Search for the cell housing the specified text and yield its (X, Y) center coordinate. 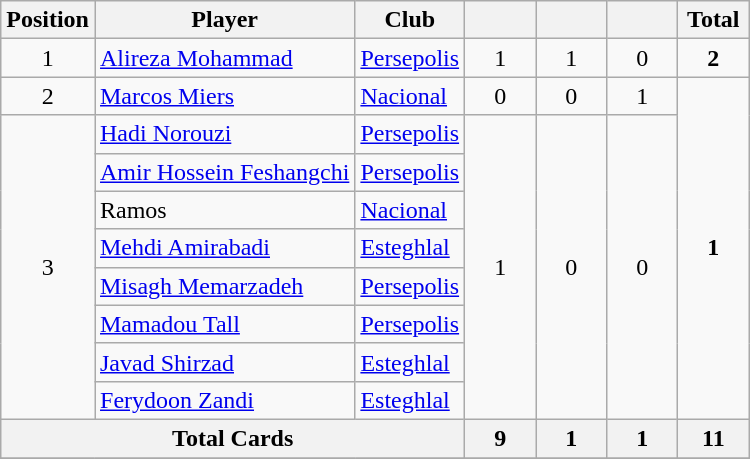
Mamadou Tall (224, 324)
Player (224, 20)
11 (714, 438)
Ramos (224, 210)
3 (48, 267)
Total (714, 20)
Marcos Miers (224, 96)
9 (500, 438)
Hadi Norouzi (224, 134)
Total Cards (233, 438)
Mehdi Amirabadi (224, 248)
Position (48, 20)
Alireza Mohammad (224, 58)
Ferydoon Zandi (224, 400)
Misagh Memarzadeh (224, 286)
Club (410, 20)
Amir Hossein Feshangchi (224, 172)
Javad Shirzad (224, 362)
